For the text-containing cell, return its midpoint in [X, Y] coordinate format. 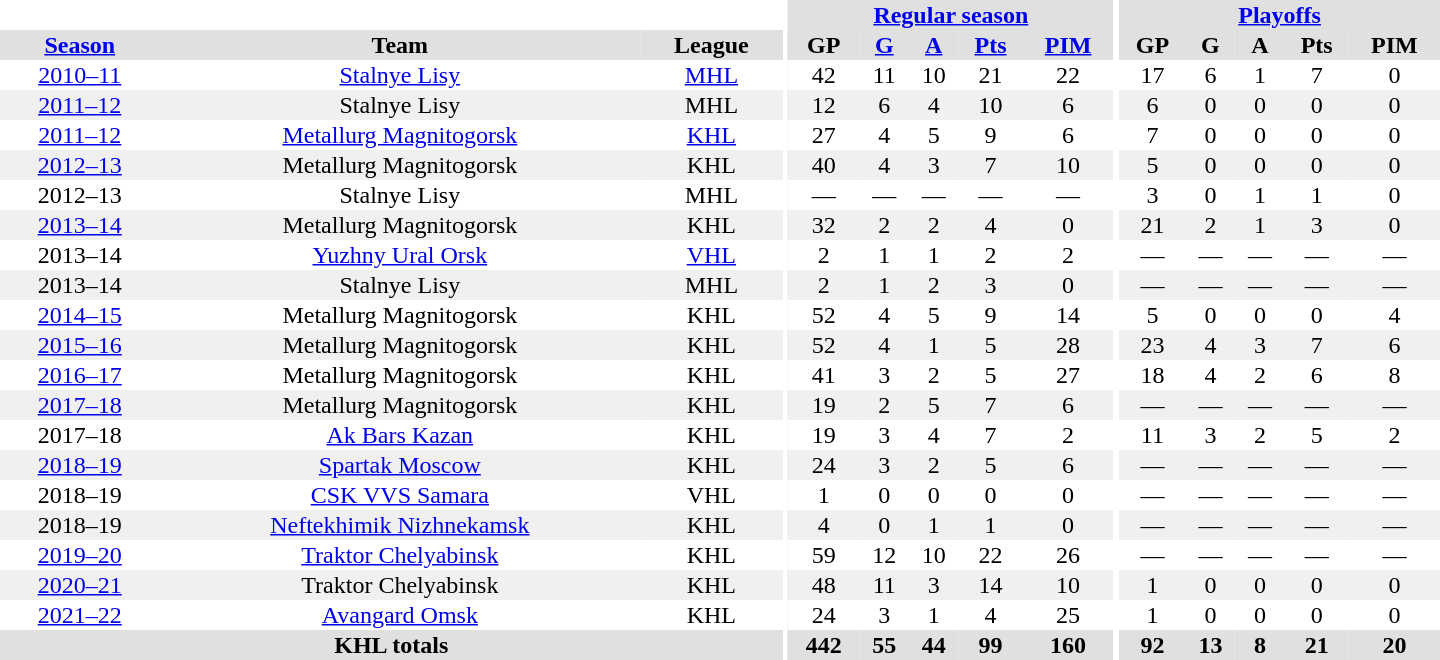
26 [1068, 555]
17 [1152, 75]
18 [1152, 375]
2020–21 [80, 585]
Season [80, 45]
48 [824, 585]
25 [1068, 615]
23 [1152, 345]
Yuzhny Ural Orsk [400, 255]
42 [824, 75]
KHL totals [392, 645]
League [711, 45]
40 [824, 165]
20 [1394, 645]
Ak Bars Kazan [400, 435]
CSK VVS Samara [400, 495]
13 [1210, 645]
92 [1152, 645]
Regular season [951, 15]
99 [990, 645]
Playoffs [1280, 15]
160 [1068, 645]
2016–17 [80, 375]
Spartak Moscow [400, 465]
44 [934, 645]
2010–11 [80, 75]
2019–20 [80, 555]
442 [824, 645]
32 [824, 225]
2021–22 [80, 615]
2014–15 [80, 315]
Avangard Omsk [400, 615]
Neftekhimik Nizhnekamsk [400, 525]
41 [824, 375]
28 [1068, 345]
Team [400, 45]
55 [884, 645]
2015–16 [80, 345]
59 [824, 555]
